Find where the given text appears and provide that cell's center as [x, y] coordinate. 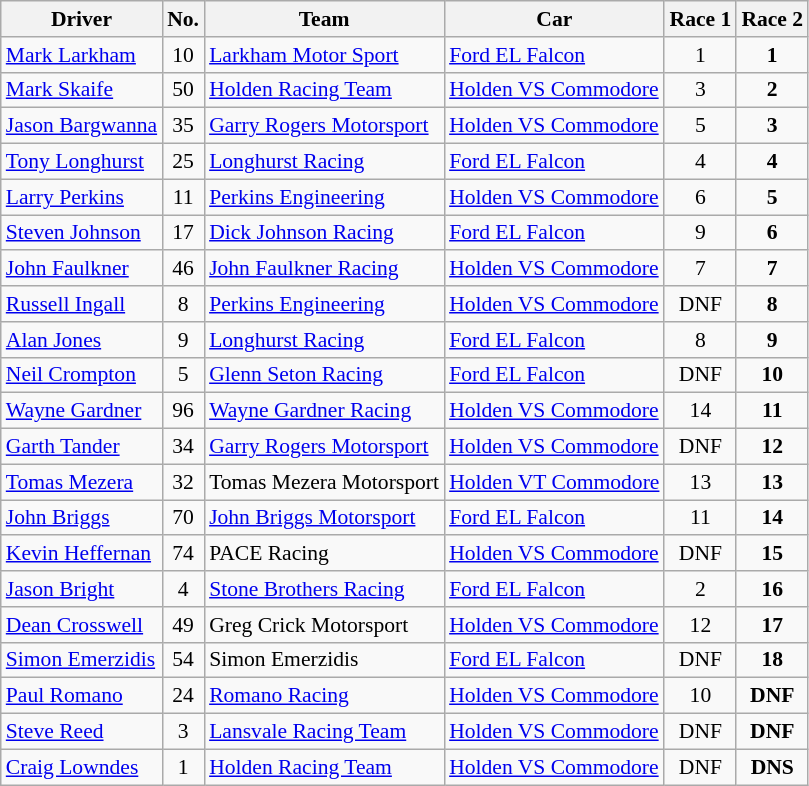
PACE Racing [324, 554]
Glenn Seton Racing [324, 375]
74 [183, 554]
John Briggs [82, 518]
Stone Brothers Racing [324, 589]
49 [183, 625]
Tomas Mezera [82, 482]
Tomas Mezera Motorsport [324, 482]
Mark Skaife [82, 90]
35 [183, 126]
Garth Tander [82, 447]
Jason Bright [82, 589]
32 [183, 482]
Neil Crompton [82, 375]
Race 2 [772, 19]
Craig Lowndes [82, 767]
Larkham Motor Sport [324, 55]
96 [183, 411]
Dean Crosswell [82, 625]
Russell Ingall [82, 304]
Tony Longhurst [82, 162]
John Faulkner [82, 269]
Wayne Gardner [82, 411]
Jason Bargwanna [82, 126]
DNS [772, 767]
Larry Perkins [82, 197]
Driver [82, 19]
No. [183, 19]
Alan Jones [82, 340]
15 [772, 554]
Greg Crick Motorsport [324, 625]
Kevin Heffernan [82, 554]
Race 1 [700, 19]
Steve Reed [82, 732]
70 [183, 518]
34 [183, 447]
50 [183, 90]
Car [554, 19]
Steven Johnson [82, 233]
Dick Johnson Racing [324, 233]
Lansvale Racing Team [324, 732]
24 [183, 696]
Romano Racing [324, 696]
54 [183, 660]
Holden VT Commodore [554, 482]
Mark Larkham [82, 55]
John Faulkner Racing [324, 269]
25 [183, 162]
46 [183, 269]
Wayne Gardner Racing [324, 411]
Team [324, 19]
18 [772, 660]
16 [772, 589]
Paul Romano [82, 696]
John Briggs Motorsport [324, 518]
